Provide the [x, y] coordinate of the cell's center where the given text is located.  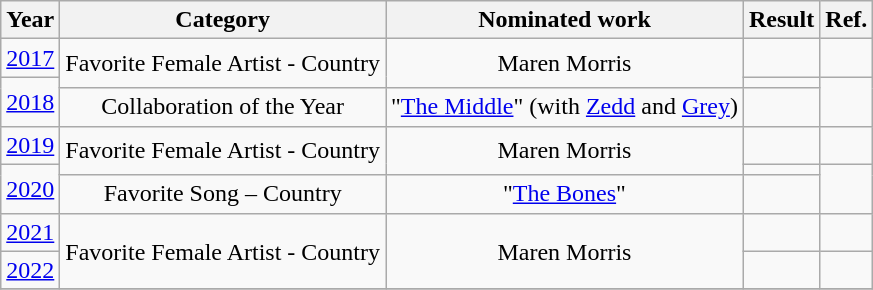
Collaboration of the Year [223, 107]
2022 [30, 270]
2018 [30, 102]
Category [223, 20]
2019 [30, 145]
Ref. [846, 20]
2021 [30, 232]
Result [781, 20]
Favorite Song – Country [223, 194]
"The Middle" (with Zedd and Grey) [565, 107]
Nominated work [565, 20]
"The Bones" [565, 194]
Year [30, 20]
2020 [30, 188]
2017 [30, 58]
